Pinpoint the cell where the given text exists, returning its (x, y) midpoint coordinate. 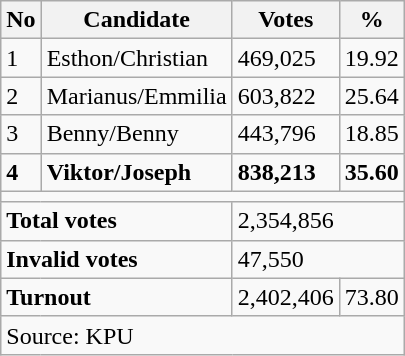
19.92 (372, 58)
% (372, 20)
Viktor/Joseph (136, 172)
1 (21, 58)
Marianus/Emmilia (136, 96)
73.80 (372, 297)
35.60 (372, 172)
No (21, 20)
Total votes (116, 221)
47,550 (318, 259)
Source: KPU (203, 335)
Esthon/Christian (136, 58)
443,796 (286, 134)
838,213 (286, 172)
2,402,406 (286, 297)
2 (21, 96)
603,822 (286, 96)
2,354,856 (318, 221)
469,025 (286, 58)
Benny/Benny (136, 134)
25.64 (372, 96)
3 (21, 134)
18.85 (372, 134)
Votes (286, 20)
Candidate (136, 20)
4 (21, 172)
Turnout (116, 297)
Invalid votes (116, 259)
